Provide the (X, Y) coordinate of the cell's center where the given text is located.  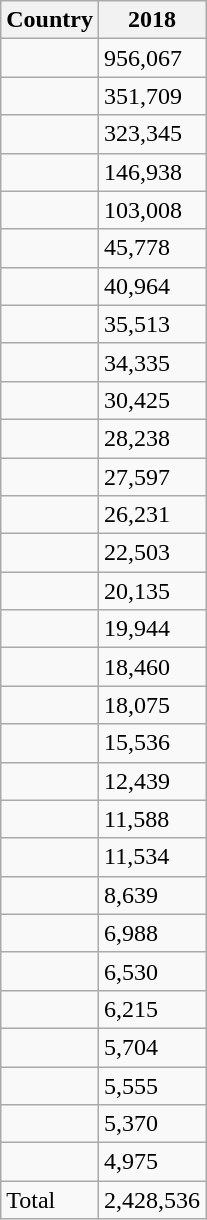
19,944 (152, 629)
20,135 (152, 591)
30,425 (152, 400)
Country (50, 20)
35,513 (152, 324)
6,530 (152, 971)
Total (50, 1200)
27,597 (152, 477)
146,938 (152, 172)
15,536 (152, 743)
11,534 (152, 857)
26,231 (152, 515)
4,975 (152, 1162)
28,238 (152, 438)
34,335 (152, 362)
351,709 (152, 96)
2,428,536 (152, 1200)
40,964 (152, 286)
18,075 (152, 705)
6,988 (152, 933)
8,639 (152, 895)
2018 (152, 20)
22,503 (152, 553)
12,439 (152, 781)
323,345 (152, 134)
6,215 (152, 1009)
5,555 (152, 1085)
18,460 (152, 667)
956,067 (152, 58)
5,370 (152, 1124)
45,778 (152, 248)
11,588 (152, 819)
103,008 (152, 210)
5,704 (152, 1047)
